Search for the cell housing the specified text and yield its (X, Y) center coordinate. 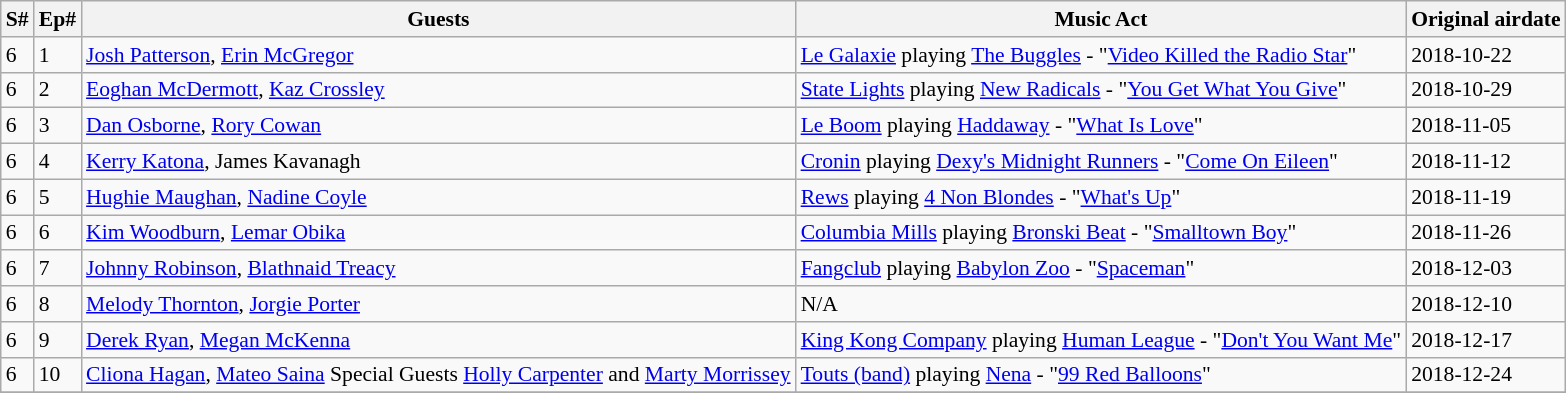
3 (58, 126)
4 (58, 162)
Columbia Mills playing Bronski Beat - "Smalltown Boy" (1102, 233)
2018-11-26 (1486, 233)
10 (58, 375)
Guests (438, 19)
Ep# (58, 19)
N/A (1102, 304)
2018-12-03 (1486, 269)
9 (58, 340)
8 (58, 304)
1 (58, 55)
Cronin playing Dexy's Midnight Runners - "Come On Eileen" (1102, 162)
Cliona Hagan, Mateo Saina Special Guests Holly Carpenter and Marty Morrissey (438, 375)
2018-11-05 (1486, 126)
Music Act (1102, 19)
Hughie Maughan, Nadine Coyle (438, 197)
Josh Patterson, Erin McGregor (438, 55)
2018-10-29 (1486, 90)
State Lights playing New Radicals - "You Get What You Give" (1102, 90)
Le Boom playing Haddaway - "What Is Love" (1102, 126)
Eoghan McDermott, Kaz Crossley (438, 90)
2018-12-17 (1486, 340)
2018-12-24 (1486, 375)
2018-11-12 (1486, 162)
Touts (band) playing Nena - "99 Red Balloons" (1102, 375)
Le Galaxie playing The Buggles - "Video Killed the Radio Star" (1102, 55)
2 (58, 90)
King Kong Company playing Human League - "Don't You Want Me" (1102, 340)
Johnny Robinson, Blathnaid Treacy (438, 269)
2018-11-19 (1486, 197)
7 (58, 269)
2018-10-22 (1486, 55)
Rews playing 4 Non Blondes - "What's Up" (1102, 197)
5 (58, 197)
Kerry Katona, James Kavanagh (438, 162)
Derek Ryan, Megan McKenna (438, 340)
Melody Thornton, Jorgie Porter (438, 304)
Kim Woodburn, Lemar Obika (438, 233)
2018-12-10 (1486, 304)
Original airdate (1486, 19)
Dan Osborne, Rory Cowan (438, 126)
Fangclub playing Babylon Zoo - "Spaceman" (1102, 269)
S# (18, 19)
